Capture the cell that displays the provided text and extract its (X, Y) central coordinate. 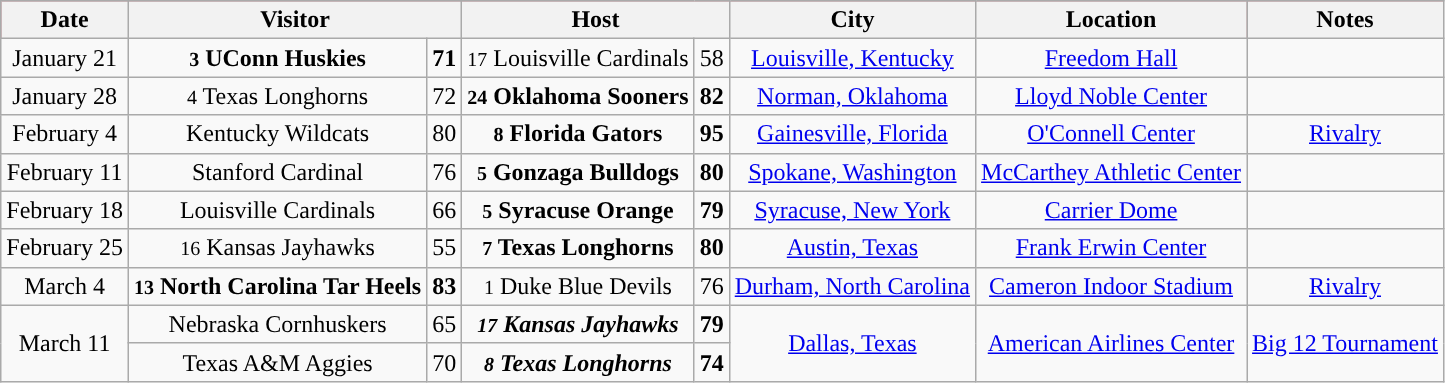
Louisville Cardinals (277, 210)
February 11 (65, 172)
Location (1112, 20)
83 (444, 286)
McCarthey Athletic Center (1112, 172)
Cameron Indoor Stadium (1112, 286)
Norman, Oklahoma (852, 96)
17 Louisville Cardinals (578, 58)
13 North Carolina Tar Heels (277, 286)
American Airlines Center (1112, 343)
Texas A&M Aggies (277, 362)
January 21 (65, 58)
February 4 (65, 134)
February 18 (65, 210)
24 Oklahoma Sooners (578, 96)
O'Connell Center (1112, 134)
8 Florida Gators (578, 134)
March 11 (65, 343)
Austin, Texas (852, 248)
February 25 (65, 248)
3 UConn Huskies (277, 58)
Freedom Hall (1112, 58)
4 Texas Longhorns (277, 96)
55 (444, 248)
58 (712, 58)
71 (444, 58)
Louisville, Kentucky (852, 58)
City (852, 20)
7 Texas Longhorns (578, 248)
Frank Erwin Center (1112, 248)
Visitor (294, 20)
Spokane, Washington (852, 172)
95 (712, 134)
March 4 (65, 286)
65 (444, 324)
1 Duke Blue Devils (578, 286)
Syracuse, New York (852, 210)
8 Texas Longhorns (578, 362)
16 Kansas Jayhawks (277, 248)
Kentucky Wildcats (277, 134)
Stanford Cardinal (277, 172)
Nebraska Cornhuskers (277, 324)
January 28 (65, 96)
17 Kansas Jayhawks (578, 324)
5 Syracuse Orange (578, 210)
Gainesville, Florida (852, 134)
82 (712, 96)
Big 12 Tournament (1346, 343)
66 (444, 210)
Dallas, Texas (852, 343)
Date (65, 20)
5 Gonzaga Bulldogs (578, 172)
Carrier Dome (1112, 210)
Durham, North Carolina (852, 286)
Lloyd Noble Center (1112, 96)
70 (444, 362)
Notes (1346, 20)
74 (712, 362)
Host (596, 20)
72 (444, 96)
